Extract the (X, Y) coordinate from the center of the cell holding the provided text.  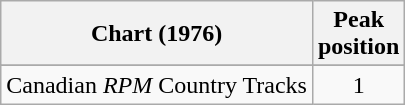
Peakposition (358, 34)
Canadian RPM Country Tracks (157, 85)
1 (358, 85)
Chart (1976) (157, 34)
